From the cell containing the given text, extract its center point as [x, y] coordinate. 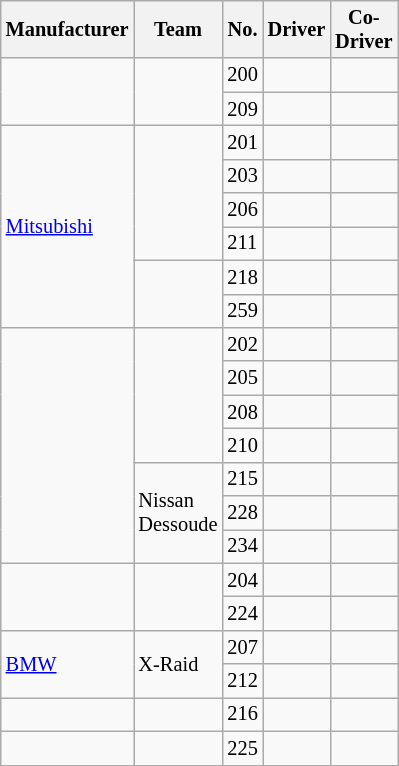
228 [242, 513]
224 [242, 613]
205 [242, 378]
207 [242, 647]
Co-Driver [364, 29]
Team [178, 29]
204 [242, 580]
X-Raid [178, 664]
216 [242, 714]
No. [242, 29]
203 [242, 176]
208 [242, 412]
201 [242, 142]
BMW [68, 664]
209 [242, 109]
211 [242, 243]
Manufacturer [68, 29]
215 [242, 479]
Nissan Dessoude [178, 512]
Driver [296, 29]
212 [242, 681]
200 [242, 75]
202 [242, 344]
210 [242, 445]
234 [242, 546]
206 [242, 210]
Mitsubishi [68, 226]
225 [242, 748]
259 [242, 311]
218 [242, 277]
